Capture the cell that displays the provided text and extract its [x, y] central coordinate. 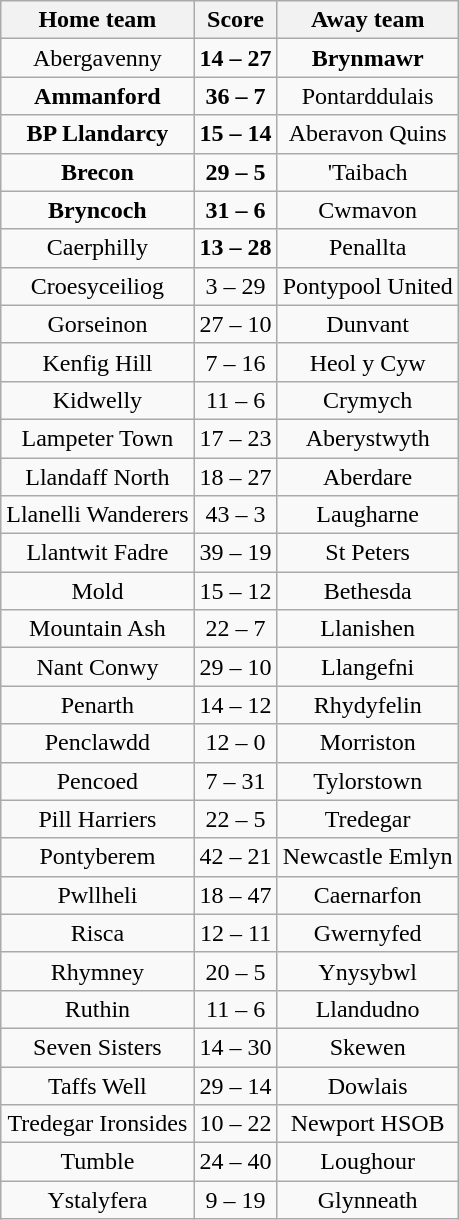
24 – 40 [236, 1162]
Pontyberem [98, 857]
Newcastle Emlyn [368, 857]
Crymych [368, 400]
Home team [98, 20]
12 – 11 [236, 933]
Llangefni [368, 667]
7 – 31 [236, 781]
Ammanford [98, 96]
9 – 19 [236, 1200]
Risca [98, 933]
Llanelli Wanderers [98, 515]
Pontarddulais [368, 96]
39 – 19 [236, 553]
Kidwelly [98, 400]
Mold [98, 591]
Pwllheli [98, 895]
Mountain Ash [98, 629]
Tumble [98, 1162]
Rhymney [98, 971]
Llandudno [368, 1009]
17 – 23 [236, 438]
Gorseinon [98, 324]
Pontypool United [368, 286]
18 – 47 [236, 895]
Rhydyfelin [368, 705]
14 – 12 [236, 705]
Pencoed [98, 781]
22 – 7 [236, 629]
42 – 21 [236, 857]
Kenfig Hill [98, 362]
31 – 6 [236, 210]
3 – 29 [236, 286]
18 – 27 [236, 477]
St Peters [368, 553]
Caernarfon [368, 895]
Llandaff North [98, 477]
Dowlais [368, 1085]
36 – 7 [236, 96]
BP Llandarcy [98, 134]
7 – 16 [236, 362]
12 – 0 [236, 743]
Dunvant [368, 324]
Aberavon Quins [368, 134]
Tylorstown [368, 781]
Penarth [98, 705]
Glynneath [368, 1200]
Away team [368, 20]
Tredegar [368, 819]
Laugharne [368, 515]
27 – 10 [236, 324]
15 – 12 [236, 591]
15 – 14 [236, 134]
22 – 5 [236, 819]
Pill Harriers [98, 819]
Ynysybwl [368, 971]
Brecon [98, 172]
Aberystwyth [368, 438]
Penclawdd [98, 743]
Morriston [368, 743]
10 – 22 [236, 1124]
14 – 27 [236, 58]
Score [236, 20]
Bethesda [368, 591]
Nant Conwy [98, 667]
Ruthin [98, 1009]
Bryncoch [98, 210]
Newport HSOB [368, 1124]
Ystalyfera [98, 1200]
13 – 28 [236, 248]
29 – 14 [236, 1085]
Seven Sisters [98, 1047]
29 – 10 [236, 667]
Loughour [368, 1162]
Croesyceiliog [98, 286]
20 – 5 [236, 971]
Heol y Cyw [368, 362]
Taffs Well [98, 1085]
Abergavenny [98, 58]
29 – 5 [236, 172]
Aberdare [368, 477]
14 – 30 [236, 1047]
Tredegar Ironsides [98, 1124]
43 – 3 [236, 515]
Gwernyfed [368, 933]
Llantwit Fadre [98, 553]
Brynmawr [368, 58]
Skewen [368, 1047]
Caerphilly [98, 248]
'Taibach [368, 172]
Cwmavon [368, 210]
Llanishen [368, 629]
Lampeter Town [98, 438]
Penallta [368, 248]
